Find where the given text appears and provide that cell's center as [x, y] coordinate. 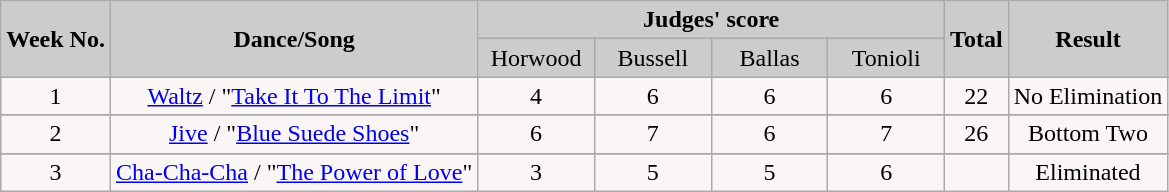
4 [536, 96]
Eliminated [1088, 172]
Judges' score [712, 20]
22 [977, 96]
Week No. [56, 39]
Cha-Cha-Cha / "The Power of Love" [294, 172]
Dance/Song [294, 39]
Tonioli [886, 58]
1 [56, 96]
Result [1088, 39]
26 [977, 134]
Total [977, 39]
Bussell [652, 58]
Ballas [770, 58]
2 [56, 134]
Jive / "Blue Suede Shoes" [294, 134]
No Elimination [1088, 96]
Waltz / "Take It To The Limit" [294, 96]
Horwood [536, 58]
Bottom Two [1088, 134]
